Find where the given text appears and provide that cell's center as [X, Y] coordinate. 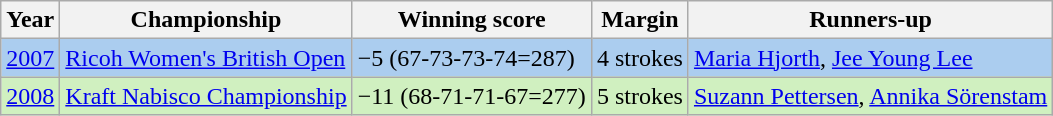
Ricoh Women's British Open [206, 58]
Maria Hjorth, Jee Young Lee [870, 58]
2008 [30, 96]
Winning score [472, 20]
Kraft Nabisco Championship [206, 96]
Championship [206, 20]
5 strokes [640, 96]
Suzann Pettersen, Annika Sörenstam [870, 96]
2007 [30, 58]
Runners-up [870, 20]
−5 (67-73-73-74=287) [472, 58]
4 strokes [640, 58]
Margin [640, 20]
Year [30, 20]
−11 (68-71-71-67=277) [472, 96]
